Return (x, y) of the center of cell containing provided text 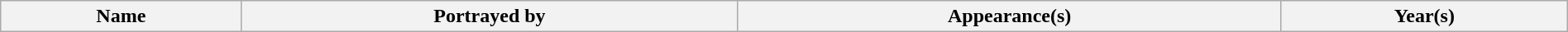
Portrayed by (490, 16)
Appearance(s) (1009, 16)
Name (121, 16)
Year(s) (1424, 16)
